For the text-containing cell, return its midpoint in (x, y) coordinate format. 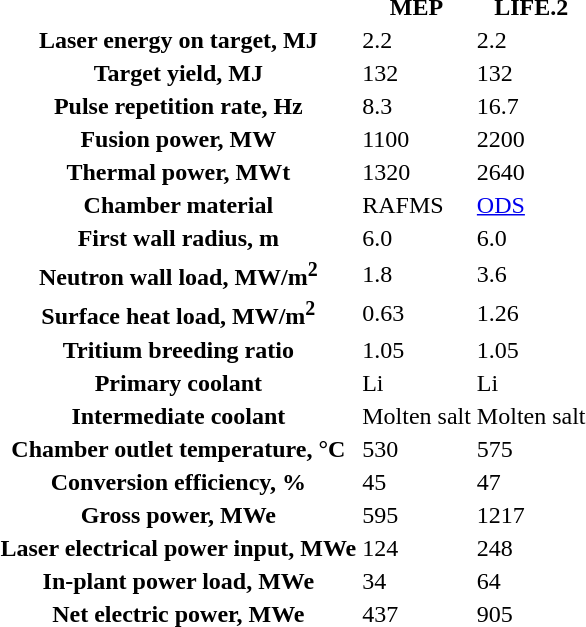
1320 (417, 172)
1100 (417, 139)
RAFMS (417, 205)
Li (417, 383)
132 (417, 73)
34 (417, 581)
6.0 (417, 238)
595 (417, 515)
124 (417, 548)
1.8 (417, 274)
Molten salt (417, 416)
2.2 (417, 40)
45 (417, 482)
530 (417, 449)
0.63 (417, 313)
8.3 (417, 106)
1.05 (417, 350)
